Provide the (x, y) coordinate of the cell's center where the given text is located.  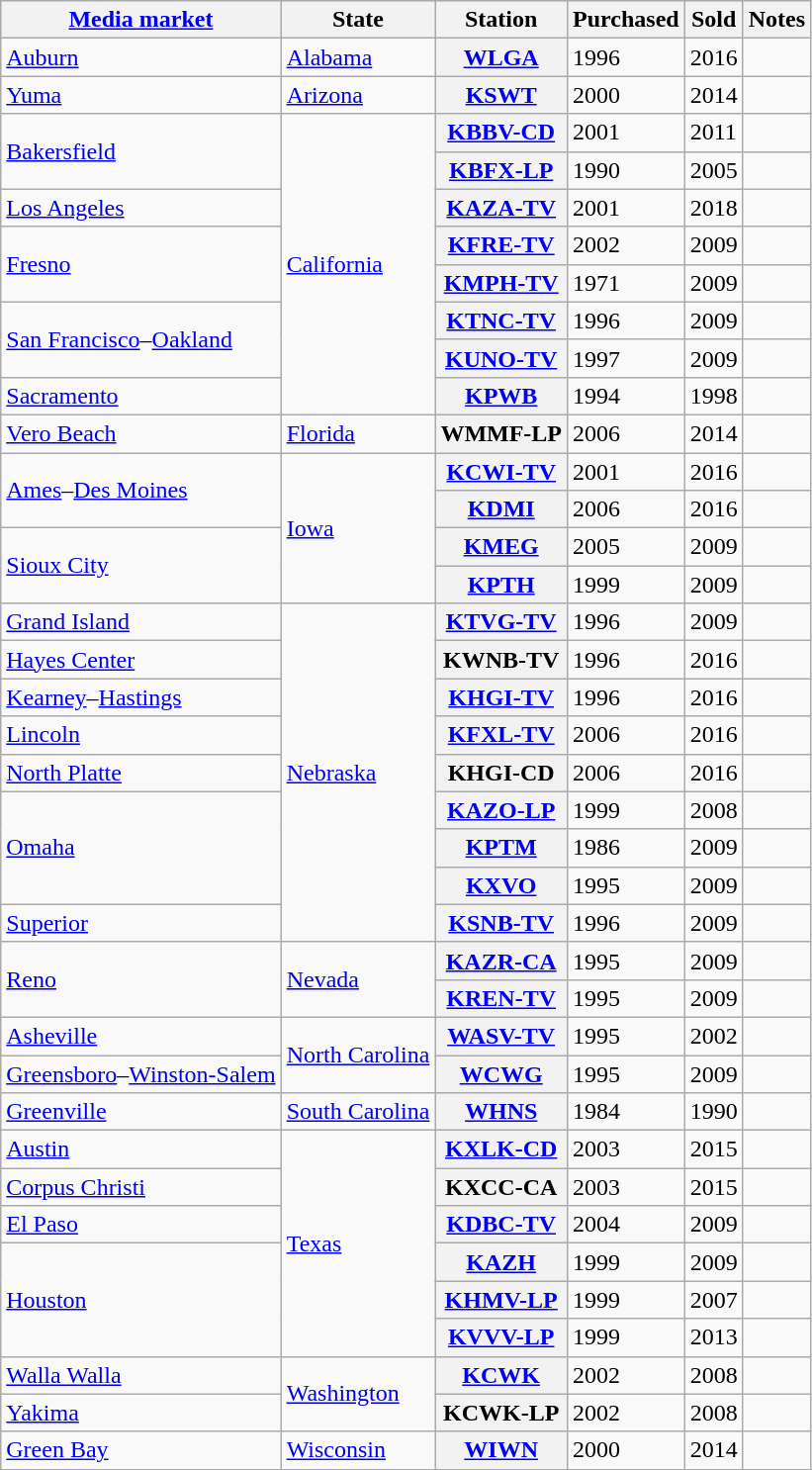
Vero Beach (140, 433)
1984 (627, 1112)
KAZH (501, 1262)
KUNO-TV (501, 358)
KWNB-TV (501, 660)
Nevada (358, 979)
2007 (714, 1300)
Yakima (140, 1413)
KVVV-LP (501, 1337)
Sacramento (140, 396)
KXCC-CA (501, 1187)
WIWN (501, 1450)
Superior (140, 923)
Reno (140, 979)
Green Bay (140, 1450)
South Carolina (358, 1112)
KHGI-TV (501, 697)
KPTM (501, 848)
Austin (140, 1149)
Greenville (140, 1112)
Sioux City (140, 566)
KPTH (501, 585)
KCWK (501, 1375)
Station (501, 20)
Los Angeles (140, 208)
1998 (714, 396)
KXLK-CD (501, 1149)
KMEG (501, 547)
KXVO (501, 885)
KTVG-TV (501, 622)
KREN-TV (501, 998)
El Paso (140, 1225)
Corpus Christi (140, 1187)
Media market (140, 20)
2004 (627, 1225)
KHGI-CD (501, 773)
Hayes Center (140, 660)
Kearney–Hastings (140, 697)
Texas (358, 1243)
KDBC-TV (501, 1225)
2018 (714, 208)
1971 (627, 283)
North Carolina (358, 1055)
San Francisco–Oakland (140, 339)
KSWT (501, 95)
Sold (714, 20)
KTNC-TV (501, 321)
WASV-TV (501, 1036)
KFRE-TV (501, 245)
Florida (358, 433)
Lincoln (140, 735)
WHNS (501, 1112)
KCWI-TV (501, 472)
KBBV-CD (501, 133)
KAZR-CA (501, 961)
WLGA (501, 57)
Wisconsin (358, 1450)
Purchased (627, 20)
Arizona (358, 95)
Houston (140, 1300)
1997 (627, 358)
Auburn (140, 57)
KCWK-LP (501, 1413)
KSNB-TV (501, 923)
Greensboro–Winston-Salem (140, 1073)
KPWB (501, 396)
KFXL-TV (501, 735)
Iowa (358, 528)
Ames–Des Moines (140, 491)
KAZO-LP (501, 810)
KAZA-TV (501, 208)
Bakersfield (140, 151)
1986 (627, 848)
KMPH-TV (501, 283)
Notes (776, 20)
Washington (358, 1394)
State (358, 20)
Omaha (140, 848)
Fresno (140, 264)
Grand Island (140, 622)
Yuma (140, 95)
KDMI (501, 509)
California (358, 264)
North Platte (140, 773)
KBFX-LP (501, 170)
Alabama (358, 57)
KHMV-LP (501, 1300)
2013 (714, 1337)
Nebraska (358, 774)
1994 (627, 396)
2011 (714, 133)
WCWG (501, 1073)
Asheville (140, 1036)
Walla Walla (140, 1375)
WMMF-LP (501, 433)
